From the cell containing the given text, extract its center point as (X, Y) coordinate. 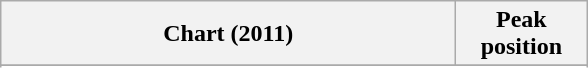
Chart (2011) (228, 34)
Peakposition (522, 34)
